Determine the (x, y) coordinate at the center of the cell enclosing the given text.  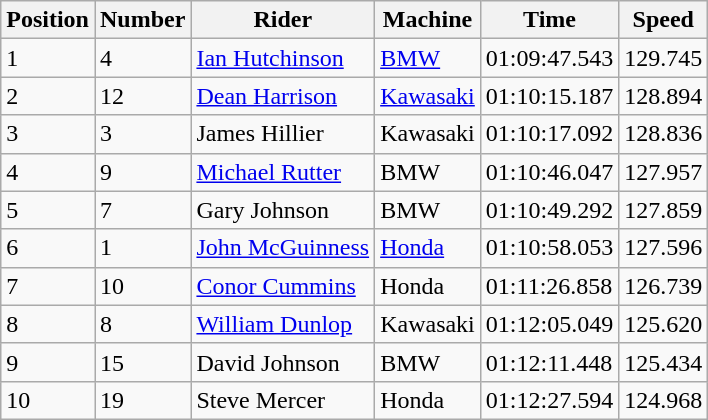
19 (142, 400)
David Johnson (283, 362)
Speed (664, 20)
01:12:05.049 (549, 324)
John McGuinness (283, 248)
127.596 (664, 248)
01:12:27.594 (549, 400)
01:10:49.292 (549, 210)
15 (142, 362)
6 (48, 248)
124.968 (664, 400)
Gary Johnson (283, 210)
William Dunlop (283, 324)
James Hillier (283, 134)
Time (549, 20)
01:09:47.543 (549, 58)
Dean Harrison (283, 96)
128.894 (664, 96)
125.434 (664, 362)
Position (48, 20)
Ian Hutchinson (283, 58)
2 (48, 96)
01:10:17.092 (549, 134)
Steve Mercer (283, 400)
01:12:11.448 (549, 362)
Conor Cummins (283, 286)
Rider (283, 20)
Number (142, 20)
125.620 (664, 324)
128.836 (664, 134)
5 (48, 210)
129.745 (664, 58)
12 (142, 96)
01:10:46.047 (549, 172)
127.957 (664, 172)
01:10:15.187 (549, 96)
Machine (428, 20)
127.859 (664, 210)
Michael Rutter (283, 172)
01:11:26.858 (549, 286)
126.739 (664, 286)
01:10:58.053 (549, 248)
